Scan for the cell matching the given text and deliver its [x, y] coordinate at center. 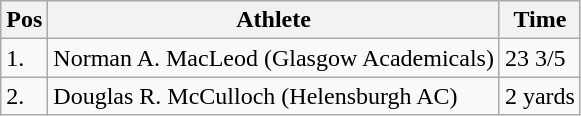
1. [24, 58]
2 yards [540, 96]
Pos [24, 20]
23 3/5 [540, 58]
Athlete [274, 20]
Douglas R. McCulloch (Helensburgh AC) [274, 96]
Norman A. MacLeod (Glasgow Academicals) [274, 58]
Time [540, 20]
2. [24, 96]
